Capture the cell that displays the provided text and extract its (x, y) central coordinate. 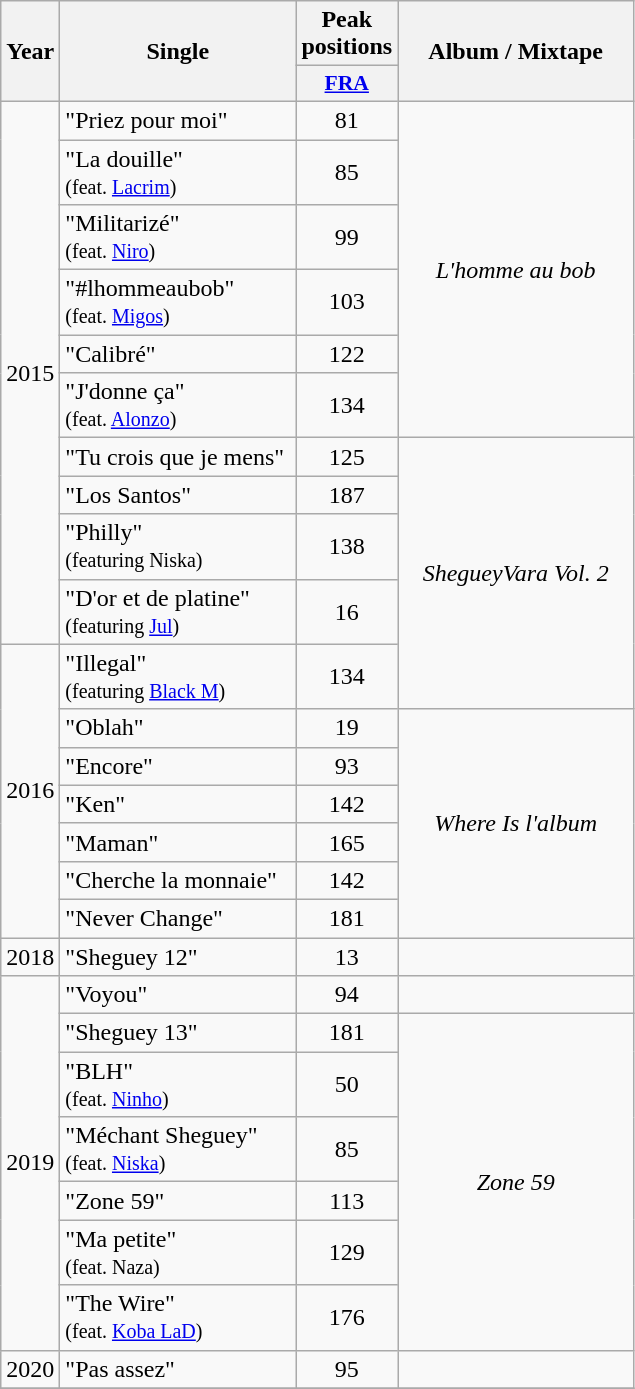
"Militarizé"(feat. Niro) (178, 238)
"Never Change" (178, 918)
125 (347, 457)
"Zone 59" (178, 1201)
"Sheguey 12" (178, 957)
"Illegal"(featuring Black M) (178, 676)
122 (347, 354)
"Cherche la monnaie" (178, 880)
138 (347, 546)
Peak positions (347, 34)
2015 (30, 372)
113 (347, 1201)
"Priez pour moi" (178, 120)
50 (347, 1084)
FRA (347, 84)
165 (347, 842)
94 (347, 995)
2018 (30, 957)
L'homme au bob (516, 269)
19 (347, 728)
"Voyou" (178, 995)
"Tu crois que je mens" (178, 457)
"Calibré" (178, 354)
"Méchant Sheguey" (feat. Niska) (178, 1150)
129 (347, 1252)
95 (347, 1369)
Single (178, 52)
103 (347, 302)
Where Is l'album (516, 823)
"The Wire" (feat. Koba LaD) (178, 1318)
2016 (30, 790)
176 (347, 1318)
"Pas assez" (178, 1369)
93 (347, 766)
"Ken" (178, 804)
16 (347, 612)
Year (30, 52)
"#lhommeaubob"(feat. Migos) (178, 302)
"D'or et de platine"(featuring Jul) (178, 612)
187 (347, 495)
81 (347, 120)
13 (347, 957)
"Maman" (178, 842)
"Sheguey 13" (178, 1033)
Album / Mixtape (516, 52)
"BLH" (feat. Ninho) (178, 1084)
"Ma petite" (feat. Naza) (178, 1252)
Zone 59 (516, 1182)
"Encore" (178, 766)
2019 (30, 1163)
"J'donne ça"(feat. Alonzo) (178, 406)
"Philly"(featuring Niska) (178, 546)
2020 (30, 1369)
"Oblah" (178, 728)
"Los Santos" (178, 495)
"La douille"(feat. Lacrim) (178, 172)
ShegueyVara Vol. 2 (516, 574)
99 (347, 238)
